For the text-containing cell, return its midpoint in [x, y] coordinate format. 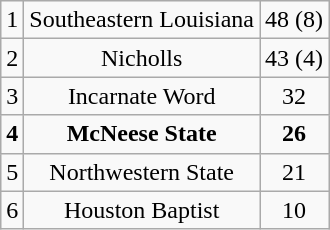
4 [12, 134]
1 [12, 20]
McNeese State [142, 134]
Houston Baptist [142, 210]
43 (4) [294, 58]
Incarnate Word [142, 96]
3 [12, 96]
48 (8) [294, 20]
32 [294, 96]
2 [12, 58]
Southeastern Louisiana [142, 20]
10 [294, 210]
6 [12, 210]
26 [294, 134]
21 [294, 172]
Northwestern State [142, 172]
5 [12, 172]
Nicholls [142, 58]
